Provide the [x, y] coordinate of the cell's center where the given text is located.  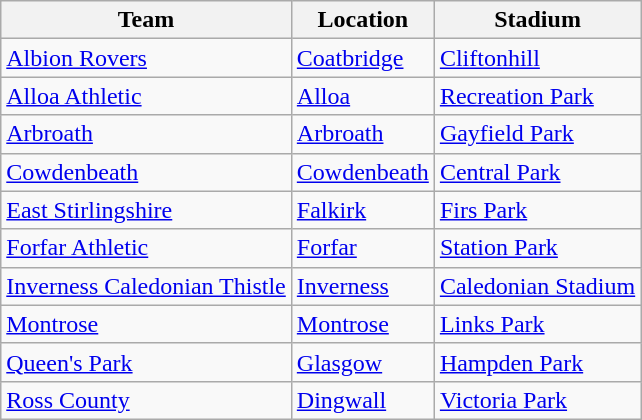
Firs Park [537, 210]
Albion Rovers [146, 58]
Forfar [362, 248]
Gayfield Park [537, 134]
Location [362, 20]
East Stirlingshire [146, 210]
Cliftonhill [537, 58]
Station Park [537, 248]
Caledonian Stadium [537, 286]
Alloa [362, 96]
Alloa Athletic [146, 96]
Glasgow [362, 362]
Ross County [146, 400]
Inverness Caledonian Thistle [146, 286]
Stadium [537, 20]
Links Park [537, 324]
Hampden Park [537, 362]
Queen's Park [146, 362]
Coatbridge [362, 58]
Victoria Park [537, 400]
Central Park [537, 172]
Team [146, 20]
Dingwall [362, 400]
Forfar Athletic [146, 248]
Falkirk [362, 210]
Recreation Park [537, 96]
Inverness [362, 286]
